Detect which cell encompasses the target text, then output its [x, y] center coordinate. 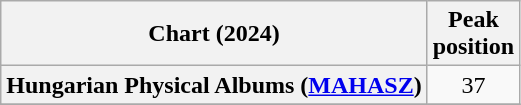
Chart (2024) [214, 34]
Peakposition [473, 34]
Hungarian Physical Albums (MAHASZ) [214, 85]
37 [473, 85]
